Detect which cell encompasses the target text, then output its (X, Y) center coordinate. 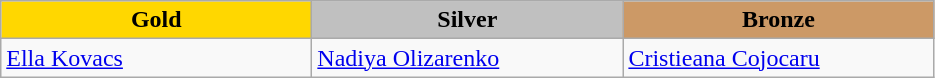
Cristieana Cojocaru (778, 58)
Nadiya Olizarenko (468, 58)
Ella Kovacs (156, 58)
Silver (468, 20)
Bronze (778, 20)
Gold (156, 20)
